Provide the [X, Y] coordinate of the cell's center where the given text is located.  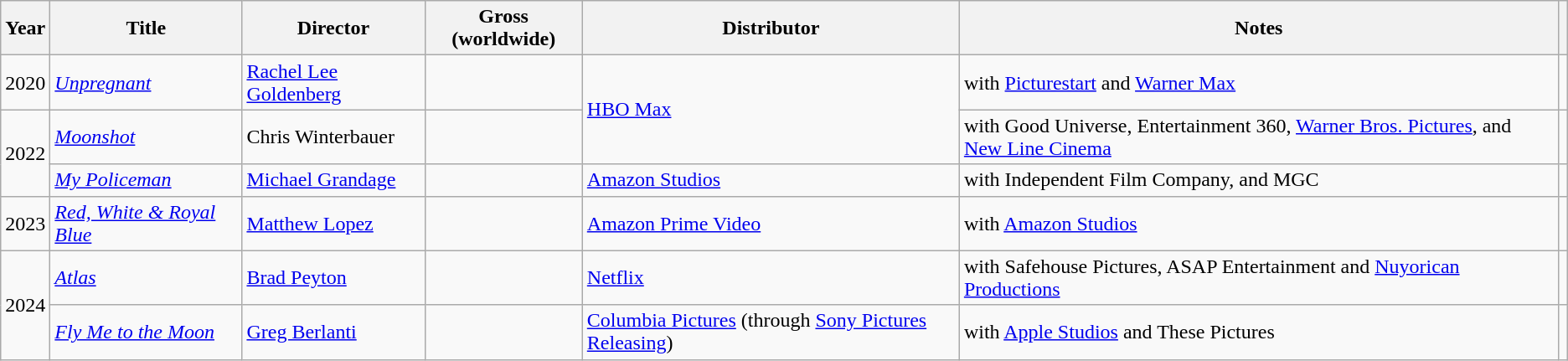
2022 [25, 152]
Netflix [771, 278]
Atlas [146, 278]
Columbia Pictures (through Sony Pictures Releasing) [771, 332]
Year [25, 28]
Greg Berlanti [333, 332]
Matthew Lopez [333, 223]
with Good Universe, Entertainment 360, Warner Bros. Pictures, and New Line Cinema [1258, 137]
with Independent Film Company, and MGC [1258, 180]
Brad Peyton [333, 278]
Amazon Studios [771, 180]
2023 [25, 223]
Title [146, 28]
Distributor [771, 28]
with Picturestart and Warner Max [1258, 82]
Rachel Lee Goldenberg [333, 82]
with Amazon Studios [1258, 223]
Michael Grandage [333, 180]
My Policeman [146, 180]
Chris Winterbauer [333, 137]
Moonshot [146, 137]
Fly Me to the Moon [146, 332]
Gross (worldwide) [503, 28]
with Apple Studios and These Pictures [1258, 332]
Director [333, 28]
Red, White & Royal Blue [146, 223]
Amazon Prime Video [771, 223]
2024 [25, 305]
Unpregnant [146, 82]
HBO Max [771, 110]
2020 [25, 82]
with Safehouse Pictures, ASAP Entertainment and Nuyorican Productions [1258, 278]
Notes [1258, 28]
